Extract the [x, y] coordinate from the center of the cell holding the provided text.  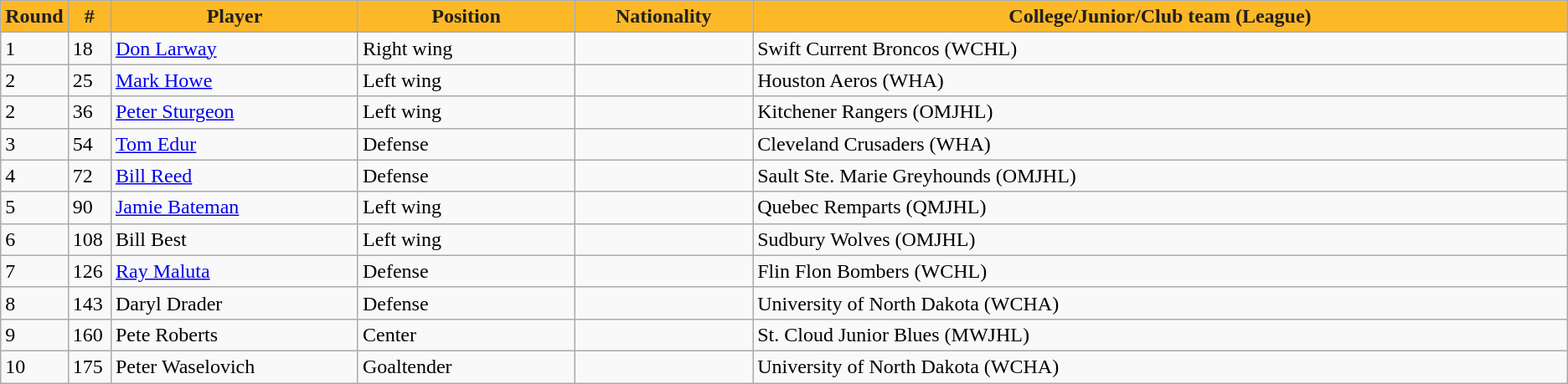
Tom Edur [235, 144]
Daryl Drader [235, 303]
Round [34, 17]
Cleveland Crusaders (WHA) [1161, 144]
Pete Roberts [235, 335]
Player [235, 17]
5 [34, 207]
St. Cloud Junior Blues (MWJHL) [1161, 335]
Center [466, 335]
175 [89, 366]
6 [34, 239]
18 [89, 49]
160 [89, 335]
# [89, 17]
Peter Sturgeon [235, 112]
Sault Ste. Marie Greyhounds (OMJHL) [1161, 176]
Kitchener Rangers (OMJHL) [1161, 112]
72 [89, 176]
36 [89, 112]
Quebec Remparts (QMJHL) [1161, 207]
4 [34, 176]
Jamie Bateman [235, 207]
Position [466, 17]
7 [34, 271]
Sudbury Wolves (OMJHL) [1161, 239]
Goaltender [466, 366]
90 [89, 207]
Ray Maluta [235, 271]
1 [34, 49]
Right wing [466, 49]
Bill Best [235, 239]
54 [89, 144]
Swift Current Broncos (WCHL) [1161, 49]
143 [89, 303]
126 [89, 271]
College/Junior/Club team (League) [1161, 17]
25 [89, 80]
Nationality [663, 17]
Houston Aeros (WHA) [1161, 80]
Don Larway [235, 49]
Peter Waselovich [235, 366]
9 [34, 335]
10 [34, 366]
108 [89, 239]
Flin Flon Bombers (WCHL) [1161, 271]
Bill Reed [235, 176]
Mark Howe [235, 80]
3 [34, 144]
8 [34, 303]
